Return (X, Y) of the center of cell containing provided text 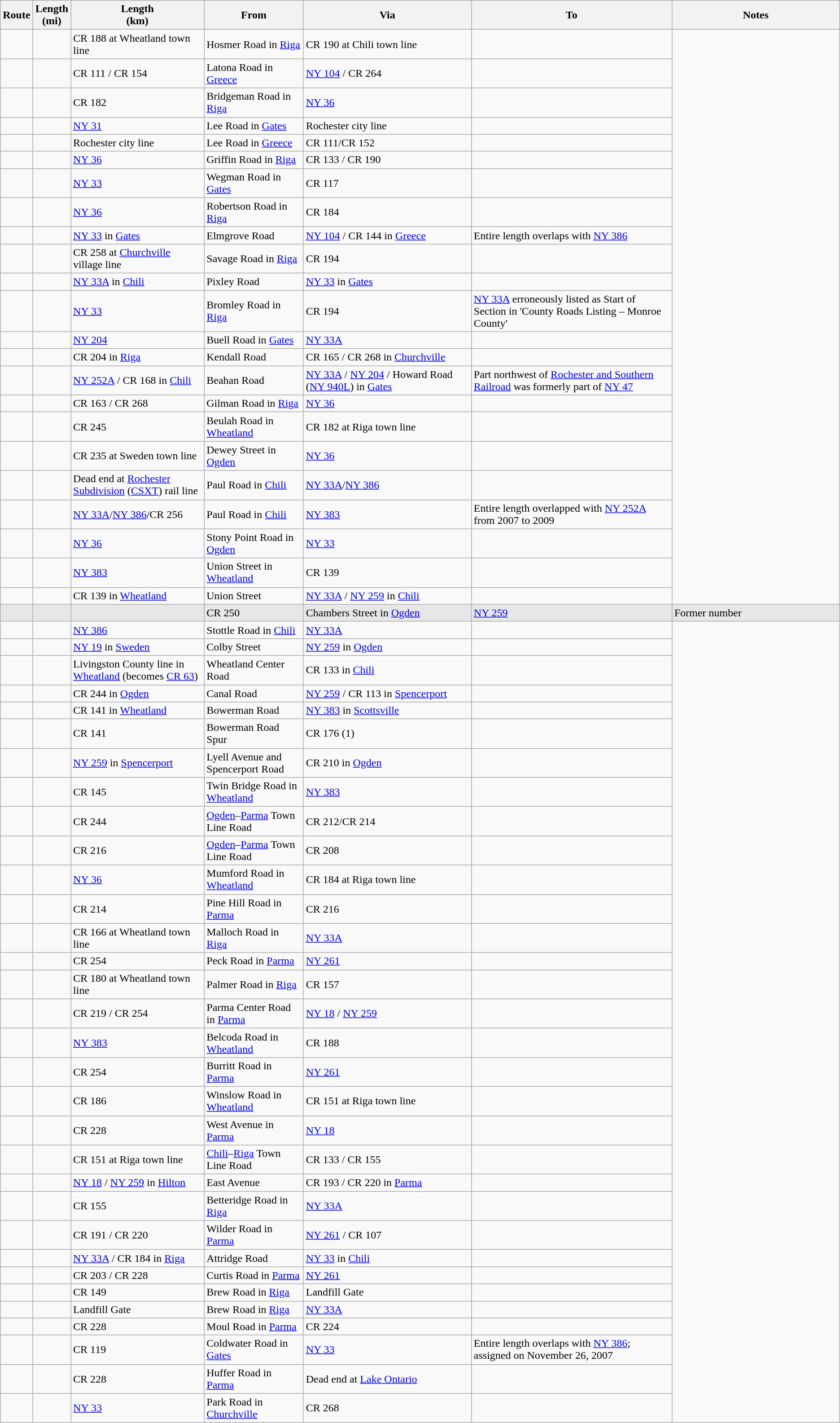
Bowerman Road Spur (254, 733)
CR 245 (137, 426)
Chili–Riga Town Line Road (254, 1160)
CR 219 / CR 254 (137, 1014)
NY 31 (137, 126)
Dead end at Lake Ontario (387, 1379)
CR 224 (387, 1326)
CR 111/CR 152 (387, 143)
Kendall Road (254, 357)
Dead end at Rochester Subdivision (CSXT) rail line (137, 485)
Robertson Road in Riga (254, 212)
Route (17, 15)
NY 204 (137, 340)
Curtis Road in Parma (254, 1275)
CR 157 (387, 984)
Burritt Road in Parma (254, 1072)
CR 235 at Sweden town line (137, 456)
Palmer Road in Riga (254, 984)
Lee Road in Gates (254, 126)
CR 214 (137, 909)
CR 258 at Churchville village line (137, 259)
CR 182 (137, 102)
East Avenue (254, 1183)
NY 19 in Sweden (137, 647)
Colby Street (254, 647)
Park Road in Churchville (254, 1408)
Winslow Road in Wheatland (254, 1101)
NY 383 in Scottsville (387, 711)
CR 244 (137, 821)
CR 182 at Riga town line (387, 426)
Entire length overlaps with NY 386 (572, 235)
CR 186 (137, 1101)
Entire length overlapped with NY 252A from 2007 to 2009 (572, 514)
Savage Road in Riga (254, 259)
Notes (756, 15)
NY 33A/NY 386/CR 256 (137, 514)
Part northwest of Rochester and Southern Railroad was formerly part of NY 47 (572, 381)
Bromley Road in Riga (254, 311)
Beulah Road in Wheatland (254, 426)
NY 33A erroneously listed as Start of Section in 'County Roads Listing – Monroe County' (572, 311)
Chambers Street in Ogden (387, 613)
CR 208 (387, 850)
Lyell Avenue and Spencerport Road (254, 763)
Beahan Road (254, 381)
NY 33A / NY 204 / Howard Road (NY 940L) in Gates (387, 381)
Coldwater Road in Gates (254, 1349)
Attridge Road (254, 1258)
From (254, 15)
Pixley Road (254, 281)
Elmgrove Road (254, 235)
Twin Bridge Road in Wheatland (254, 792)
Livingston County line in Wheatland (becomes CR 63) (137, 670)
Via (387, 15)
Pine Hill Road in Parma (254, 909)
NY 33A / NY 259 in Chili (387, 596)
NY 259 (572, 613)
NY 259 in Ogden (387, 647)
CR 244 in Ogden (137, 694)
Betteridge Road in Riga (254, 1206)
CR 166 at Wheatland town line (137, 938)
Length(km) (137, 15)
Malloch Road in Riga (254, 938)
Entire length overlaps with NY 386; assigned on November 26, 2007 (572, 1349)
CR 163 / CR 268 (137, 404)
Former number (756, 613)
CR 141 in Wheatland (137, 711)
CR 133 / CR 155 (387, 1160)
NY 18 / NY 259 (387, 1014)
CR 204 in Riga (137, 357)
NY 33 in Chili (387, 1258)
NY 259 in Spencerport (137, 763)
Lee Road in Greece (254, 143)
Hosmer Road in Riga (254, 44)
Huffer Road in Parma (254, 1379)
CR 133 / CR 190 (387, 160)
CR 191 / CR 220 (137, 1235)
Gilman Road in Riga (254, 404)
Moul Road in Parma (254, 1326)
Stottle Road in Chili (254, 630)
CR 184 at Riga town line (387, 880)
CR 141 (137, 733)
Union Street (254, 596)
Union Street in Wheatland (254, 573)
CR 188 at Wheatland town line (137, 44)
CR 165 / CR 268 in Churchville (387, 357)
Wilder Road in Parma (254, 1235)
CR 210 in Ogden (387, 763)
CR 139 in Wheatland (137, 596)
CR 176 (1) (387, 733)
Griffin Road in Riga (254, 160)
CR 133 in Chili (387, 670)
NY 18 (387, 1130)
CR 117 (387, 183)
NY 18 / NY 259 in Hilton (137, 1183)
Peck Road in Parma (254, 961)
CR 212/CR 214 (387, 821)
NY 252A / CR 168 in Chili (137, 381)
Belcoda Road in Wheatland (254, 1042)
CR 188 (387, 1042)
Wegman Road in Gates (254, 183)
To (572, 15)
Dewey Street in Ogden (254, 456)
NY 259 / CR 113 in Spencerport (387, 694)
NY 104 / CR 144 in Greece (387, 235)
CR 193 / CR 220 in Parma (387, 1183)
CR 250 (254, 613)
Buell Road in Gates (254, 340)
NY 261 / CR 107 (387, 1235)
CR 180 at Wheatland town line (137, 984)
West Avenue in Parma (254, 1130)
CR 155 (137, 1206)
Bridgeman Road in Riga (254, 102)
Parma Center Road in Parma (254, 1014)
CR 190 at Chili town line (387, 44)
Canal Road (254, 694)
CR 268 (387, 1408)
Latona Road in Greece (254, 74)
Stony Point Road in Ogden (254, 543)
CR 145 (137, 792)
Wheatland Center Road (254, 670)
Mumford Road in Wheatland (254, 880)
NY 33A in Chili (137, 281)
CR 111 / CR 154 (137, 74)
Length(mi) (52, 15)
CR 139 (387, 573)
NY 386 (137, 630)
CR 184 (387, 212)
Bowerman Road (254, 711)
CR 203 / CR 228 (137, 1275)
CR 149 (137, 1292)
CR 119 (137, 1349)
NY 104 / CR 264 (387, 74)
NY 33A / CR 184 in Riga (137, 1258)
NY 33A/NY 386 (387, 485)
